Return [x, y] of the center of cell containing provided text 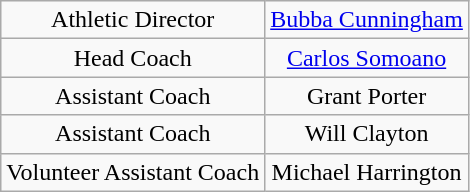
Carlos Somoano [367, 58]
Bubba Cunningham [367, 20]
Volunteer Assistant Coach [133, 172]
Will Clayton [367, 134]
Head Coach [133, 58]
Michael Harrington [367, 172]
Athletic Director [133, 20]
Grant Porter [367, 96]
